Identify which cell holds the provided text, then report its [x, y] central coordinate. 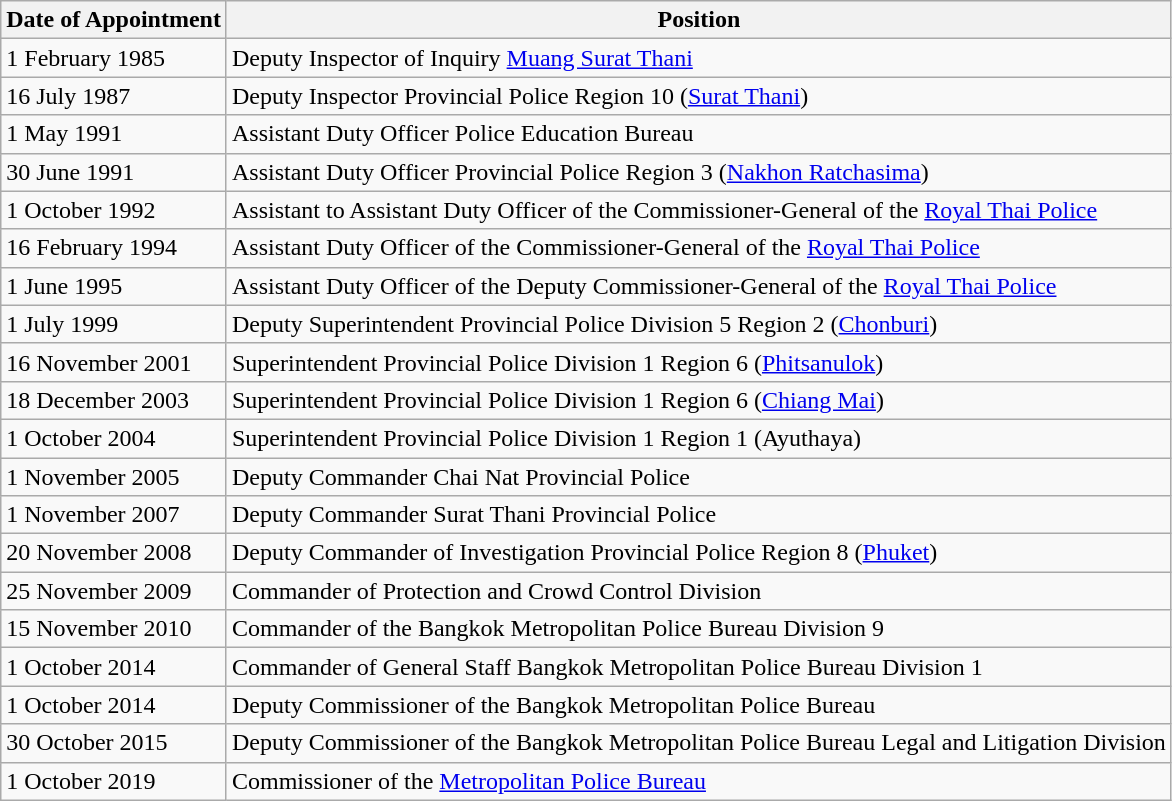
Superintendent Provincial Police Division 1 Region 6 (Phitsanulok) [698, 362]
15 November 2010 [114, 629]
16 July 1987 [114, 96]
16 February 1994 [114, 248]
18 December 2003 [114, 400]
1 May 1991 [114, 134]
Assistant Duty Officer Provincial Police Region 3 (Nakhon Ratchasima) [698, 172]
1 October 1992 [114, 210]
16 November 2001 [114, 362]
Deputy Commander of Investigation Provincial Police Region 8 (Phuket) [698, 553]
Commander of Protection and Crowd Control Division [698, 591]
Superintendent Provincial Police Division 1 Region 6 (Chiang Mai) [698, 400]
1 October 2004 [114, 438]
1 November 2007 [114, 515]
20 November 2008 [114, 553]
Deputy Superintendent Provincial Police Division 5 Region 2 (Chonburi) [698, 324]
Deputy Commander Chai Nat Provincial Police [698, 477]
30 June 1991 [114, 172]
Commander of the Bangkok Metropolitan Police Bureau Division 9 [698, 629]
1 October 2019 [114, 781]
Deputy Commissioner of the Bangkok Metropolitan Police Bureau [698, 705]
Commander of General Staff Bangkok Metropolitan Police Bureau Division 1 [698, 667]
1 November 2005 [114, 477]
Deputy Inspector of Inquiry Muang Surat Thani [698, 58]
Deputy Commissioner of the Bangkok Metropolitan Police Bureau Legal and Litigation Division [698, 743]
Deputy Commander Surat Thani Provincial Police [698, 515]
Commissioner of the Metropolitan Police Bureau [698, 781]
1 July 1999 [114, 324]
Position [698, 20]
25 November 2009 [114, 591]
Assistant Duty Officer of the Deputy Commissioner-General of the Royal Thai Police [698, 286]
1 February 1985 [114, 58]
Deputy Inspector Provincial Police Region 10 (Surat Thani) [698, 96]
Superintendent Provincial Police Division 1 Region 1 (Ayuthaya) [698, 438]
Date of Appointment [114, 20]
Assistant to Assistant Duty Officer of the Commissioner-General of the Royal Thai Police [698, 210]
30 October 2015 [114, 743]
Assistant Duty Officer Police Education Bureau [698, 134]
1 June 1995 [114, 286]
Assistant Duty Officer of the Commissioner-General of the Royal Thai Police [698, 248]
